Scan for the cell matching the given text and deliver its [X, Y] coordinate at center. 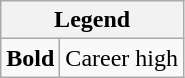
Bold [30, 58]
Legend [92, 20]
Career high [122, 58]
